Output the (X, Y) coordinate of the center of the cell containing the given text.  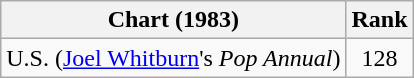
Rank (380, 20)
U.S. (Joel Whitburn's Pop Annual) (174, 58)
Chart (1983) (174, 20)
128 (380, 58)
